Pinpoint the cell where the given text exists, returning its [X, Y] midpoint coordinate. 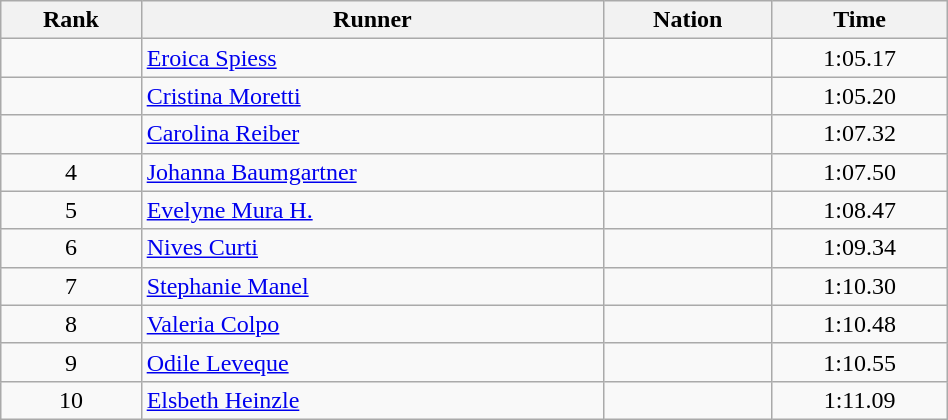
1:09.34 [860, 248]
Stephanie Manel [372, 286]
1:10.48 [860, 324]
5 [71, 210]
Nives Curti [372, 248]
1:08.47 [860, 210]
Valeria Colpo [372, 324]
1:05.20 [860, 96]
Rank [71, 20]
Johanna Baumgartner [372, 172]
Carolina Reiber [372, 134]
1:07.50 [860, 172]
1:10.30 [860, 286]
4 [71, 172]
Time [860, 20]
1:10.55 [860, 362]
Runner [372, 20]
10 [71, 400]
Eroica Spiess [372, 58]
7 [71, 286]
Evelyne Mura H. [372, 210]
Cristina Moretti [372, 96]
1:07.32 [860, 134]
6 [71, 248]
1:11.09 [860, 400]
Elsbeth Heinzle [372, 400]
Odile Leveque [372, 362]
8 [71, 324]
1:05.17 [860, 58]
Nation [688, 20]
9 [71, 362]
